Detect which cell encompasses the target text, then output its [X, Y] center coordinate. 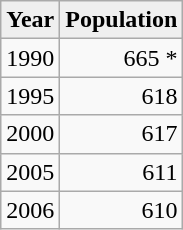
610 [122, 210]
2006 [30, 210]
2000 [30, 134]
618 [122, 96]
1995 [30, 96]
1990 [30, 58]
Year [30, 20]
617 [122, 134]
Population [122, 20]
665 * [122, 58]
2005 [30, 172]
611 [122, 172]
